Determine the (x, y) coordinate at the center of the cell enclosing the given text.  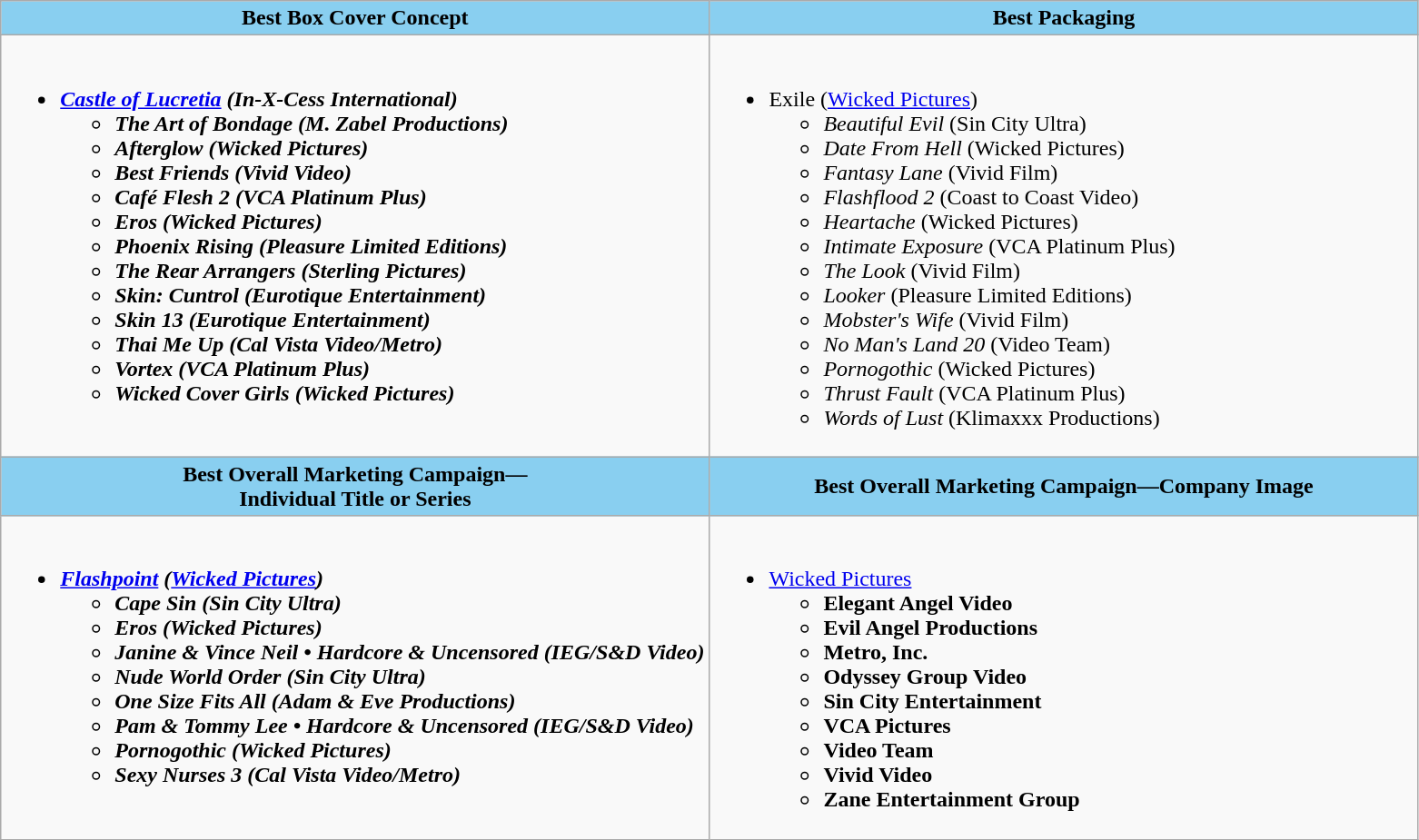
Best Overall Marketing Campaign—Company Image (1064, 487)
Best Packaging (1064, 18)
Best Box Cover Concept (355, 18)
Best Overall Marketing Campaign—Individual Title or Series (355, 487)
